Search for the cell housing the specified text and yield its [x, y] center coordinate. 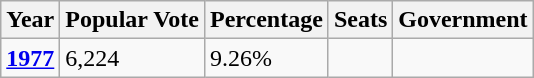
Seats [360, 20]
Popular Vote [132, 20]
6,224 [132, 58]
9.26% [266, 58]
Year [30, 20]
Government [463, 20]
1977 [30, 58]
Percentage [266, 20]
